Identify which cell holds the provided text, then report its [X, Y] central coordinate. 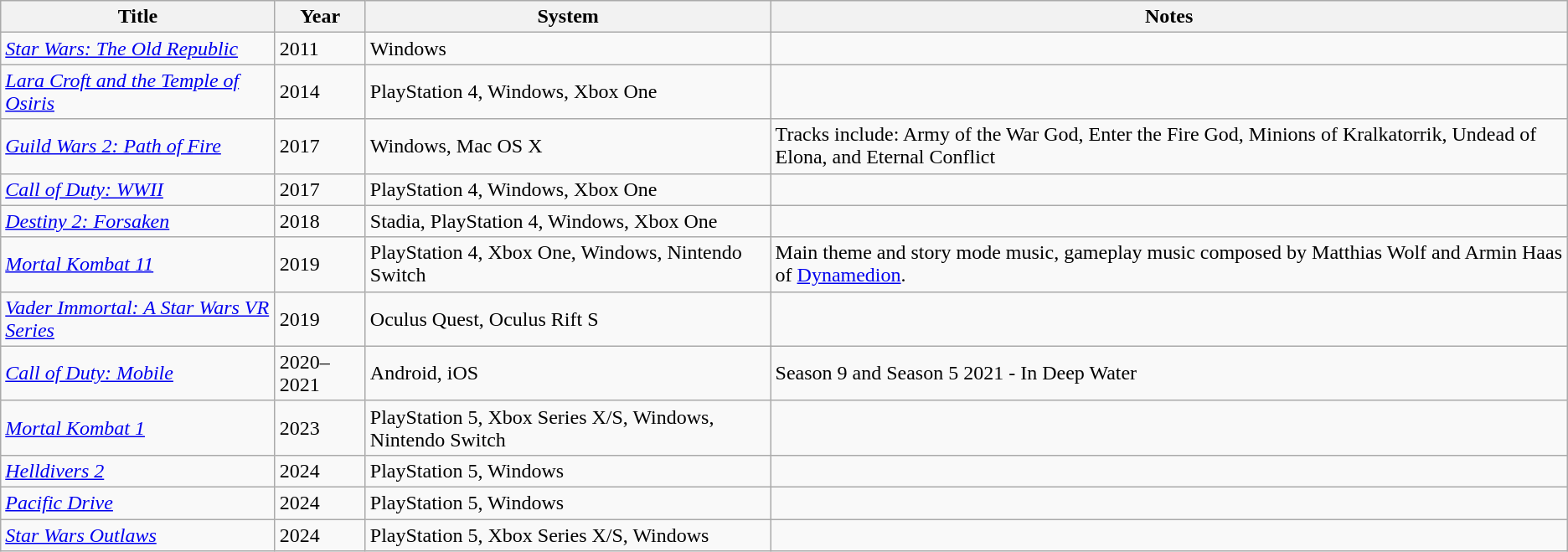
Season 9 and Season 5 2021 - In Deep Water [1169, 374]
Helldivers 2 [137, 471]
System [568, 17]
Call of Duty: WWII [137, 189]
Android, iOS [568, 374]
Windows [568, 49]
Oculus Quest, Oculus Rift S [568, 318]
PlayStation 5, Xbox Series X/S, Windows, Nintendo Switch [568, 427]
2011 [320, 49]
Guild Wars 2: Path of Fire [137, 146]
Star Wars Outlaws [137, 535]
PlayStation 5, Xbox Series X/S, Windows [568, 535]
Lara Croft and the Temple of Osiris [137, 92]
Pacific Drive [137, 503]
Notes [1169, 17]
Vader Immortal: A Star Wars VR Series [137, 318]
Main theme and story mode music, gameplay music composed by Matthias Wolf and Armin Haas of Dynamedion. [1169, 265]
Mortal Kombat 1 [137, 427]
2014 [320, 92]
Windows, Mac OS X [568, 146]
2020–2021 [320, 374]
Call of Duty: Mobile [137, 374]
Tracks include: Army of the War God, Enter the Fire God, Minions of Kralkatorrik, Undead of Elona, and Eternal Conflict [1169, 146]
Mortal Kombat 11 [137, 265]
Title [137, 17]
Stadia, PlayStation 4, Windows, Xbox One [568, 221]
2023 [320, 427]
2018 [320, 221]
Destiny 2: Forsaken [137, 221]
Year [320, 17]
Star Wars: The Old Republic [137, 49]
PlayStation 4, Xbox One, Windows, Nintendo Switch [568, 265]
